Return the [X, Y] coordinate for the center point of the cell that contains the specified text.  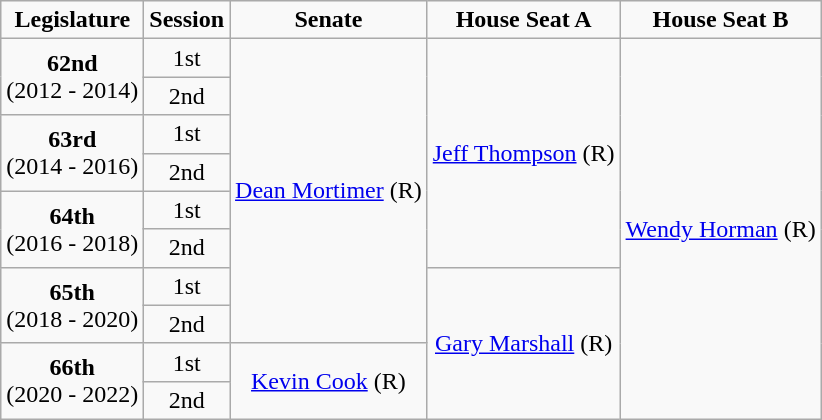
63rd (2014 - 2016) [72, 153]
Wendy Horman (R) [720, 230]
65th (2018 - 2020) [72, 305]
Dean Mortimer (R) [329, 191]
66th (2020 - 2022) [72, 381]
62nd (2012 - 2014) [72, 77]
Session [187, 20]
House Seat A [524, 20]
Jeff Thompson (R) [524, 153]
Legislature [72, 20]
Gary Marshall (R) [524, 343]
House Seat B [720, 20]
Kevin Cook (R) [329, 381]
64th (2016 - 2018) [72, 229]
Senate [329, 20]
